Pinpoint the cell where the given text exists, returning its [x, y] midpoint coordinate. 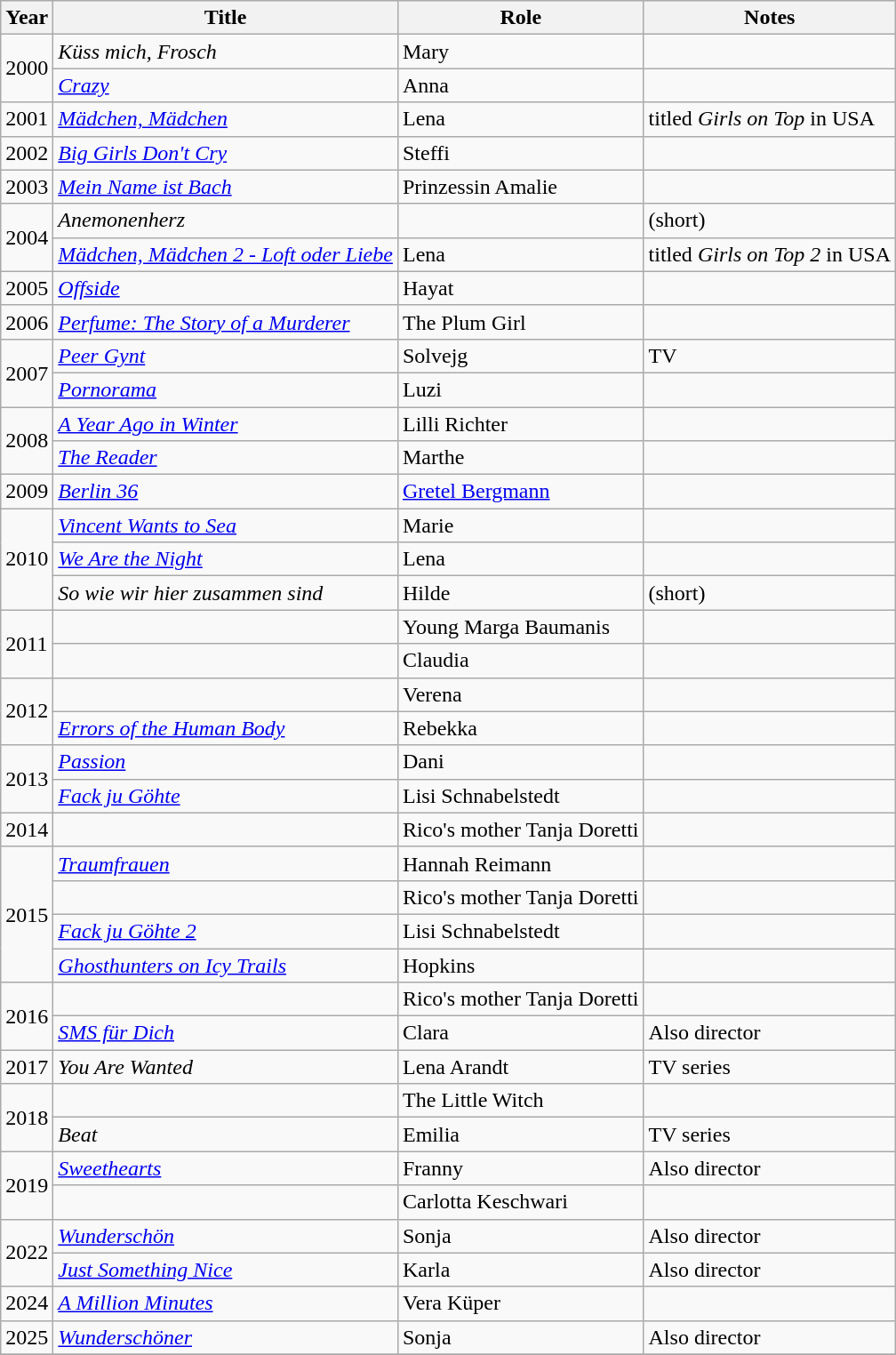
The Plum Girl [521, 322]
A Million Minutes [226, 1303]
Vera Küper [521, 1303]
Franny [521, 1168]
Gretel Bergmann [521, 492]
Karla [521, 1270]
2005 [27, 288]
Mein Name ist Bach [226, 187]
Perfume: The Story of a Murderer [226, 322]
Wunderschöner [226, 1337]
Anemonenherz [226, 220]
Wunderschön [226, 1236]
Sweethearts [226, 1168]
Claudia [521, 661]
Mary [521, 52]
2006 [27, 322]
Anna [521, 85]
Lilli Richter [521, 424]
2002 [27, 153]
Verena [521, 694]
Title [226, 18]
Hayat [521, 288]
2011 [27, 644]
2007 [27, 373]
Peer Gynt [226, 356]
Young Marga Baumanis [521, 627]
Notes [770, 18]
2009 [27, 492]
Ghosthunters on Icy Trails [226, 965]
2024 [27, 1303]
2004 [27, 237]
You Are Wanted [226, 1067]
2003 [27, 187]
TV [770, 356]
Role [521, 18]
2017 [27, 1067]
Pornorama [226, 389]
Errors of the Human Body [226, 728]
A Year Ago in Winter [226, 424]
Big Girls Don't Cry [226, 153]
Offside [226, 288]
Fack ju Göhte 2 [226, 931]
Marthe [521, 458]
2001 [27, 119]
Traumfrauen [226, 863]
titled Girls on Top 2 in USA [770, 254]
2012 [27, 711]
Marie [521, 525]
Just Something Nice [226, 1270]
The Reader [226, 458]
2000 [27, 68]
Hilde [521, 593]
Clara [521, 1033]
Prinzessin Amalie [521, 187]
Luzi [521, 389]
Dani [521, 762]
Steffi [521, 153]
Hannah Reimann [521, 863]
Mädchen, Mädchen [226, 119]
Küss mich, Frosch [226, 52]
2019 [27, 1185]
Beat [226, 1135]
2010 [27, 559]
Solvejg [521, 356]
SMS für Dich [226, 1033]
Vincent Wants to Sea [226, 525]
Crazy [226, 85]
Berlin 36 [226, 492]
Mädchen, Mädchen 2 - Loft oder Liebe [226, 254]
2018 [27, 1118]
So wie wir hier zusammen sind [226, 593]
The Little Witch [521, 1101]
Year [27, 18]
Fack ju Göhte [226, 796]
Emilia [521, 1135]
titled Girls on Top in USA [770, 119]
We Are the Night [226, 559]
Lena Arandt [521, 1067]
Hopkins [521, 965]
2025 [27, 1337]
2013 [27, 779]
Rebekka [521, 728]
Carlotta Keschwari [521, 1202]
2014 [27, 830]
2015 [27, 914]
2008 [27, 441]
Passion [226, 762]
2016 [27, 1016]
2022 [27, 1253]
